Return [X, Y] of the center of cell containing provided text 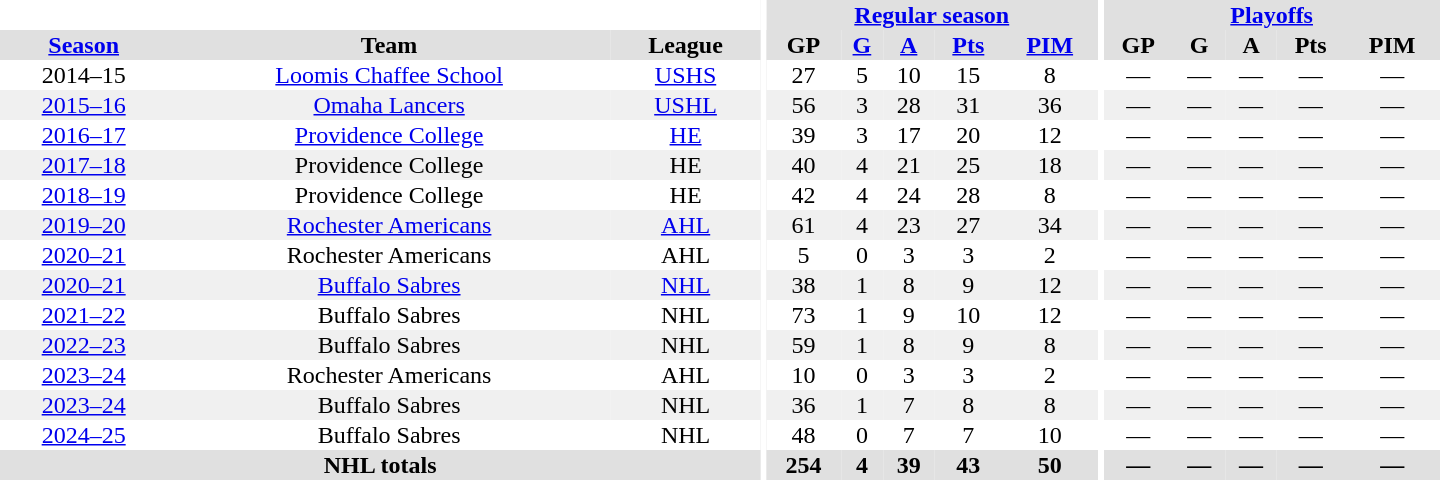
2014–15 [84, 75]
18 [1050, 165]
56 [804, 105]
254 [804, 465]
Omaha Lancers [388, 105]
2017–18 [84, 165]
Playoffs [1272, 15]
2018–19 [84, 195]
2024–25 [84, 435]
Season [84, 45]
15 [968, 75]
USHL [686, 105]
21 [909, 165]
USHS [686, 75]
Regular season [932, 15]
34 [1050, 225]
2021–22 [84, 315]
43 [968, 465]
24 [909, 195]
73 [804, 315]
23 [909, 225]
17 [909, 135]
59 [804, 345]
20 [968, 135]
42 [804, 195]
2016–17 [84, 135]
Team [388, 45]
2019–20 [84, 225]
NHL totals [380, 465]
61 [804, 225]
Loomis Chaffee School [388, 75]
40 [804, 165]
2022–23 [84, 345]
31 [968, 105]
48 [804, 435]
League [686, 45]
50 [1050, 465]
2015–16 [84, 105]
38 [804, 285]
25 [968, 165]
